Find where the given text appears and provide that cell's center as [x, y] coordinate. 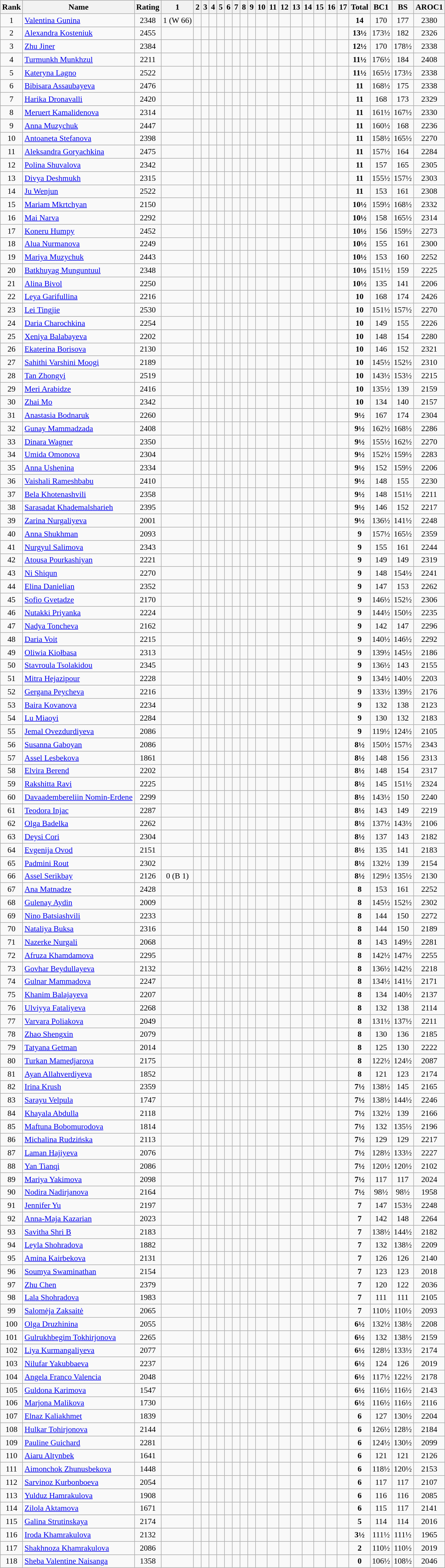
106½ [381, 1561]
Total [360, 7]
2295 [148, 955]
2099 [429, 1443]
2164 [148, 1192]
2358 [148, 494]
2186 [429, 653]
2009 [148, 903]
2221 [148, 560]
Deysi Cori [78, 837]
96 [12, 1271]
2157 [429, 402]
105 [12, 1390]
126½ [381, 1430]
Nadya Toncheva [78, 626]
2048 [148, 1377]
2234 [148, 705]
Aimonchok Zhunusbekova [78, 1469]
Mariya Muzychuk [78, 257]
2207 [148, 995]
BC1 [381, 7]
1852 [148, 1074]
Jemal Ovezdurdiyeva [78, 732]
2219 [429, 810]
97 [12, 1285]
33 [12, 442]
2283 [429, 455]
Alua Nurmanova [78, 244]
2176 [429, 692]
Anna Shukhman [78, 534]
2222 [429, 1048]
103 [12, 1364]
2098 [148, 1179]
109 [12, 1443]
159 [402, 271]
Anna-Maja Kazarian [78, 1219]
Tatyana Getman [78, 1048]
108 [12, 1430]
2306 [429, 600]
Jennifer Yu [78, 1206]
50 [12, 666]
44 [12, 587]
2246 [429, 1100]
2107 [429, 1482]
Alexandra Kosteniuk [78, 33]
2165 [429, 1087]
20 [12, 271]
Sarasadat Khademalsharieh [78, 508]
93 [12, 1232]
Khanim Balajayeva [78, 995]
2087 [429, 1061]
158 [381, 218]
125 [381, 1048]
Ekaterina Borisova [78, 349]
2001 [148, 521]
2426 [429, 297]
1861 [148, 758]
2455 [148, 33]
Evgenija Ovod [78, 850]
78 [12, 1034]
2308 [429, 192]
51 [12, 679]
19 [12, 257]
Salomėja Zaksaitė [78, 1311]
176½ [381, 60]
122 [402, 1285]
2131 [148, 1259]
149½ [402, 942]
Harika Dronavalli [78, 99]
52 [12, 692]
55 [12, 732]
118½ [381, 1469]
Lala Shohradova [78, 1298]
2310 [429, 363]
21 [12, 284]
2197 [148, 1206]
Daria Voit [78, 639]
Mitra Hejazipour [78, 679]
87 [12, 1153]
2447 [148, 126]
Daria Charochkina [78, 323]
Anastasia Bodnaruk [78, 416]
Oliwia Kiołbasa [78, 653]
124 [381, 1364]
80 [12, 1061]
2519 [148, 376]
Turkan Mamedjarova [78, 1061]
Ju Wenjun [78, 192]
2171 [429, 982]
Ulviyya Fataliyeva [78, 1008]
72 [12, 955]
2264 [429, 1219]
Mai Narva [78, 218]
1547 [148, 1390]
1730 [148, 1403]
137 [381, 837]
2226 [429, 323]
Antoaneta Stefanova [78, 139]
29 [12, 389]
Zilola Aktamova [78, 1508]
66 [12, 876]
Olga Druzhinina [78, 1324]
38 [12, 508]
2334 [148, 468]
74 [12, 982]
Angela Franco Valencia [78, 1377]
67 [12, 890]
101 [12, 1337]
12½ [360, 47]
Turmunkh Munkhzul [78, 60]
43 [12, 573]
13½ [360, 33]
Vaishali Rameshbabu [78, 481]
0 (B 1) [178, 876]
2076 [148, 1153]
3½ [360, 1535]
24 [12, 323]
2273 [429, 231]
2305 [429, 165]
Xeniya Balabayeva [78, 336]
85 [12, 1127]
102 [12, 1351]
2303 [429, 178]
26 [12, 349]
Michalina Rudzińska [78, 1140]
79 [12, 1048]
31 [12, 416]
2162 [148, 626]
Assel Serikbay [78, 876]
Yulduz Hamrakulova [78, 1496]
118 [12, 1561]
2260 [148, 416]
110 [12, 1456]
2102 [429, 1166]
165 [402, 165]
2068 [148, 942]
184 [402, 60]
2321 [429, 349]
2296 [429, 626]
2185 [429, 1034]
2141 [429, 1508]
Name [78, 7]
2118 [148, 1114]
1671 [148, 1508]
2065 [148, 1311]
2024 [429, 1179]
Shakhnoza Khamrakulova [78, 1548]
2137 [429, 995]
68 [12, 903]
2250 [148, 284]
Meruert Kamalidenova [78, 112]
2240 [429, 797]
Nutakki Priyanka [78, 613]
82 [12, 1087]
Gunay Mammadzada [78, 429]
2054 [148, 1482]
160 [402, 257]
2319 [429, 560]
Batkhuyag Munguntuul [78, 271]
Sarvinoz Kurbonboeva [78, 1482]
Marjona Malikova [78, 1403]
2046 [429, 1561]
2315 [148, 178]
Gergana Peycheva [78, 692]
25 [12, 336]
1 (W 66) [178, 20]
1839 [148, 1416]
Gulnar Mammadova [78, 982]
Bibisara Assaubayeva [78, 86]
2443 [148, 257]
2114 [429, 1008]
1882 [148, 1245]
2079 [148, 1034]
Govhar Beydullayeva [78, 969]
70 [12, 929]
Afruza Khamdamova [78, 955]
2228 [148, 679]
Mariam Mkrtchyan [78, 205]
Leya Garifullina [78, 297]
Divya Deshmukh [78, 178]
Yan Tianqi [78, 1166]
2014 [148, 1048]
2247 [148, 982]
2398 [148, 139]
2049 [148, 1021]
Zhao Shengxin [78, 1034]
90 [12, 1192]
99 [12, 1311]
175 [402, 86]
23 [12, 310]
127 [381, 1416]
95 [12, 1259]
2140 [429, 1259]
Baira Kovanova [78, 705]
Umida Omonova [78, 455]
Padmini Rout [78, 863]
2428 [148, 890]
Anna Muzychuk [78, 126]
2208 [429, 1324]
Khayala Abdulla [78, 1114]
2380 [429, 20]
158½ [381, 139]
2420 [148, 99]
104 [12, 1377]
41 [12, 547]
Kateryna Lagno [78, 73]
92 [12, 1219]
Guldona Karimova [78, 1390]
Aleksandra Goryachkina [78, 152]
2153 [429, 1469]
Nino Batsiashvili [78, 916]
Laman Hajiyeva [78, 1153]
2324 [429, 784]
Sheba Valentine Naisanga [78, 1561]
Varvara Poliakova [78, 1021]
2287 [148, 810]
2175 [148, 1061]
Zhu Jiner [78, 47]
160½ [381, 126]
2475 [148, 152]
147½ [402, 955]
1448 [148, 1469]
Anna Ushenina [78, 468]
1958 [429, 1192]
108½ [402, 1561]
2085 [429, 1496]
2235 [429, 613]
Meri Arabidze [78, 389]
Iroda Khamrakulova [78, 1535]
59 [12, 784]
39 [12, 521]
Polina Shuvalova [78, 165]
2272 [429, 916]
1965 [429, 1535]
Susanna Gaboyan [78, 745]
2144 [148, 1430]
2316 [148, 929]
27 [12, 363]
0 [360, 1561]
1814 [148, 1127]
30 [12, 402]
131½ [381, 1021]
2155 [429, 666]
2332 [429, 205]
2036 [429, 1285]
2350 [148, 442]
2170 [148, 600]
129½ [381, 876]
2016 [429, 1522]
2249 [148, 244]
98 [12, 1298]
49 [12, 653]
AROC1 [429, 7]
35 [12, 468]
46 [12, 613]
Nataliya Buksa [78, 929]
60 [12, 797]
Zhai Mo [78, 402]
36 [12, 481]
2244 [429, 547]
Irina Krush [78, 1087]
2410 [148, 481]
Koneru Humpy [78, 231]
56 [12, 745]
167 [381, 416]
2209 [429, 1245]
Galina Strutinskaya [78, 1522]
58 [12, 771]
178½ [402, 47]
1358 [148, 1561]
2476 [148, 86]
2230 [429, 481]
Nazerke Nurgali [78, 942]
2204 [429, 1416]
Dinara Wagner [78, 442]
2268 [148, 1008]
Liya Kurmangaliyeva [78, 1351]
65 [12, 863]
2106 [429, 824]
48 [12, 639]
2265 [148, 1337]
2023 [148, 1219]
1641 [148, 1456]
112 [12, 1482]
40 [12, 534]
Davaadembereliin Nomin-Erdene [78, 797]
Nilufar Yakubbaeva [78, 1364]
Elina Danielian [78, 587]
28 [12, 376]
83 [12, 1100]
Amina Kairbekova [78, 1259]
2280 [429, 336]
Lei Tingjie [78, 310]
Rank [12, 7]
Nurgyul Salimova [78, 547]
53 [12, 705]
91 [12, 1206]
119½ [381, 732]
61 [12, 810]
Valentina Gunina [78, 20]
2224 [148, 613]
77 [12, 1021]
2233 [148, 916]
22 [12, 297]
76 [12, 1008]
2113 [148, 1140]
2530 [148, 310]
Aiaru Altynbek [78, 1456]
64 [12, 850]
81 [12, 1074]
2379 [148, 1285]
2116 [429, 1403]
2178 [429, 1377]
107 [12, 1416]
2300 [429, 244]
2196 [429, 1127]
Rakshitta Ravi [78, 784]
2254 [148, 323]
2218 [429, 969]
32 [12, 429]
42 [12, 560]
Mariya Yakimova [78, 1179]
BS [402, 7]
Leyla Shohradova [78, 1245]
2299 [148, 797]
2416 [148, 389]
54 [12, 718]
75 [12, 995]
182 [402, 33]
Teodora Injac [78, 810]
120 [381, 1285]
2203 [429, 679]
Bela Khotenashvili [78, 494]
Maftuna Bobomurodova [78, 1127]
2395 [148, 508]
73 [12, 969]
Gulenay Aydin [78, 903]
Ni Shiqun [78, 573]
84 [12, 1114]
89 [12, 1179]
Atousa Pourkashiyan [78, 560]
164 [402, 152]
2286 [429, 429]
Soumya Swaminathan [78, 1271]
Sofio Gvetadze [78, 600]
71 [12, 942]
Ayan Allahverdiyeva [78, 1074]
45 [12, 600]
Zhu Chen [78, 1285]
88 [12, 1166]
Sahithi Varshini Moogi [78, 363]
117½ [381, 1377]
86 [12, 1140]
Sarayu Velpula [78, 1100]
2123 [429, 705]
Stavroula Tsolakidou [78, 666]
69 [12, 916]
2384 [148, 47]
1983 [148, 1298]
2055 [148, 1324]
2236 [429, 126]
Nodira Nadirjanova [78, 1192]
167½ [402, 112]
2237 [148, 1364]
37 [12, 494]
2255 [429, 955]
2166 [429, 1114]
2184 [429, 1430]
2150 [148, 205]
2345 [148, 666]
2317 [429, 771]
2330 [429, 112]
106 [12, 1403]
18 [12, 244]
1747 [148, 1100]
2151 [148, 850]
47 [12, 626]
2352 [148, 587]
57 [12, 758]
177 [402, 20]
Elnaz Kaliakhmet [78, 1416]
157 [381, 165]
Rating [148, 7]
113 [12, 1496]
94 [12, 1245]
Alina Bivol [78, 284]
2241 [429, 573]
2329 [429, 99]
2326 [429, 33]
62 [12, 824]
2227 [429, 1153]
Gulrukhbegim Tokhirjonova [78, 1337]
63 [12, 837]
2452 [148, 231]
2018 [429, 1271]
1908 [148, 1496]
Tan Zhongyi [78, 376]
Savitha Shri B [78, 1232]
136 [402, 1034]
100 [12, 1324]
Hulkar Tohirjonova [78, 1430]
Lu Miaoyi [78, 718]
Olga Badelka [78, 824]
Assel Lesbekova [78, 758]
Ana Matnadze [78, 890]
154½ [402, 573]
Elvira Berend [78, 771]
Zarina Nurgaliyeva [78, 521]
140 [402, 402]
Pauline Guichard [78, 1443]
173 [402, 99]
2077 [148, 1351]
34 [12, 455]
2143 [429, 1390]
161½ [381, 112]
